Identify which cell holds the provided text, then report its [x, y] central coordinate. 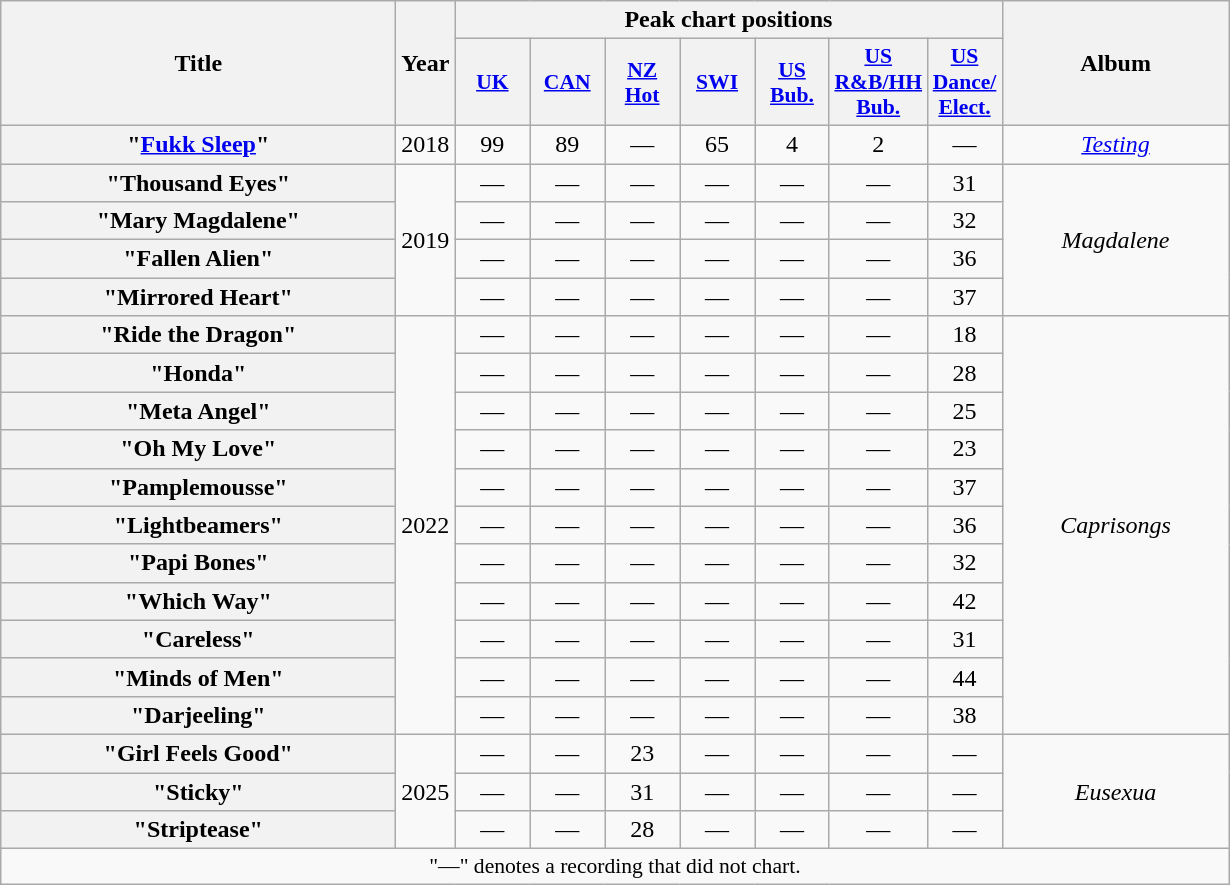
2018 [426, 144]
"—" denotes a recording that did not chart. [615, 867]
65 [718, 144]
Year [426, 64]
"Honda" [198, 373]
18 [964, 335]
USDance/Elect. [964, 82]
"Sticky" [198, 791]
4 [792, 144]
44 [964, 677]
"Careless" [198, 639]
2019 [426, 240]
"Mary Magdalene" [198, 221]
"Girl Feels Good" [198, 753]
"Striptease" [198, 830]
2022 [426, 526]
"Which Way" [198, 601]
"Meta Angel" [198, 411]
2 [878, 144]
Caprisongs [1116, 526]
Testing [1116, 144]
"Pamplemousse" [198, 487]
USBub. [792, 82]
89 [568, 144]
"Ride the Dragon" [198, 335]
Eusexua [1116, 791]
2025 [426, 791]
"Fallen Alien" [198, 259]
Magdalene [1116, 240]
"Mirrored Heart" [198, 297]
"Fukk Sleep" [198, 144]
"Minds of Men" [198, 677]
USR&B/HHBub. [878, 82]
Peak chart positions [728, 20]
"Papi Bones" [198, 563]
CAN [568, 82]
Title [198, 64]
99 [492, 144]
38 [964, 715]
"Darjeeling" [198, 715]
UK [492, 82]
25 [964, 411]
"Thousand Eyes" [198, 183]
Album [1116, 64]
"Oh My Love" [198, 449]
NZHot [642, 82]
SWI [718, 82]
"Lightbeamers" [198, 525]
42 [964, 601]
